Determine the (x, y) coordinate at the center of the cell enclosing the given text.  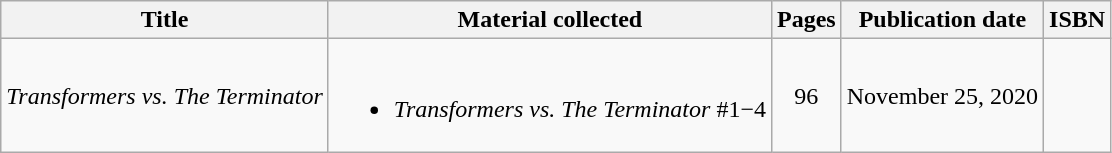
Publication date (942, 20)
Pages (806, 20)
November 25, 2020 (942, 96)
Title (165, 20)
Material collected (550, 20)
Transformers vs. The Terminator (165, 96)
Transformers vs. The Terminator #1−4 (550, 96)
96 (806, 96)
ISBN (1078, 20)
